Identify which cell holds the provided text, then report its (X, Y) central coordinate. 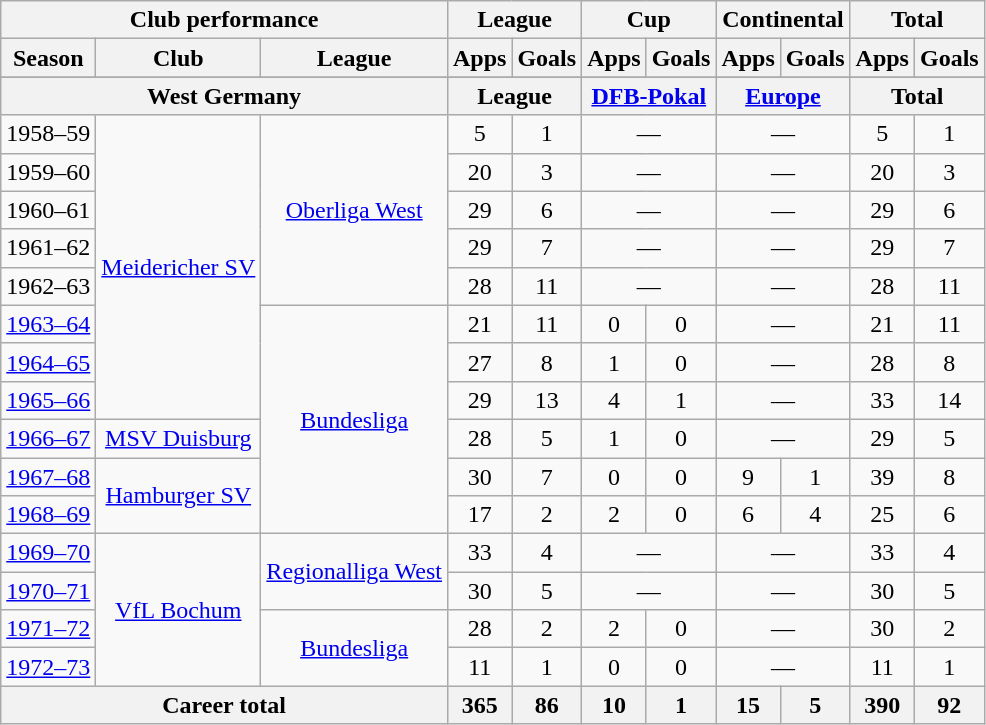
Cup (649, 20)
1967–68 (48, 477)
15 (748, 705)
1960–61 (48, 210)
Europe (783, 96)
1964–65 (48, 362)
Career total (224, 705)
1972–73 (48, 667)
1966–67 (48, 438)
1962–63 (48, 286)
Hamburger SV (178, 496)
1958–59 (48, 134)
VfL Bochum (178, 610)
Meidericher SV (178, 267)
Club (178, 58)
Club performance (224, 20)
1961–62 (48, 248)
390 (882, 705)
92 (949, 705)
DFB-Pokal (649, 96)
1959–60 (48, 172)
1969–70 (48, 553)
365 (479, 705)
14 (949, 400)
13 (547, 400)
9 (748, 477)
25 (882, 515)
27 (479, 362)
Oberliga West (354, 210)
86 (547, 705)
1968–69 (48, 515)
39 (882, 477)
17 (479, 515)
1963–64 (48, 324)
1970–71 (48, 591)
MSV Duisburg (178, 438)
10 (614, 705)
Continental (783, 20)
Regionalliga West (354, 572)
West Germany (224, 96)
1965–66 (48, 400)
1971–72 (48, 629)
Season (48, 58)
